Capture the cell that displays the provided text and extract its [X, Y] central coordinate. 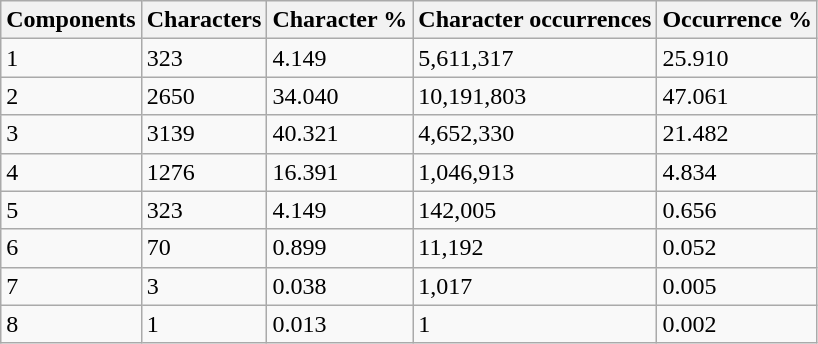
4 [71, 172]
2 [71, 96]
1,046,913 [535, 172]
4,652,330 [535, 134]
0.052 [738, 248]
3139 [204, 134]
Components [71, 20]
25.910 [738, 58]
10,191,803 [535, 96]
Character % [340, 20]
47.061 [738, 96]
7 [71, 286]
0.002 [738, 324]
4.834 [738, 172]
Occurrence % [738, 20]
6 [71, 248]
0.013 [340, 324]
Character occurrences [535, 20]
40.321 [340, 134]
142,005 [535, 210]
21.482 [738, 134]
2650 [204, 96]
70 [204, 248]
8 [71, 324]
0.038 [340, 286]
0.656 [738, 210]
0.899 [340, 248]
5 [71, 210]
1,017 [535, 286]
11,192 [535, 248]
Characters [204, 20]
34.040 [340, 96]
16.391 [340, 172]
5,611,317 [535, 58]
1276 [204, 172]
0.005 [738, 286]
